Locate the cell with the specified text and output its [X, Y] center coordinate. 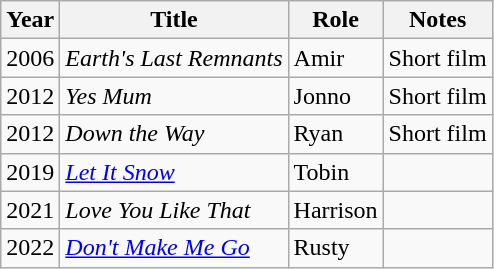
Year [30, 20]
Love You Like That [174, 210]
2019 [30, 172]
2006 [30, 58]
Jonno [336, 96]
Harrison [336, 210]
Ryan [336, 134]
Yes Mum [174, 96]
Notes [438, 20]
Rusty [336, 248]
Role [336, 20]
2022 [30, 248]
Down the Way [174, 134]
Title [174, 20]
Let It Snow [174, 172]
Tobin [336, 172]
Amir [336, 58]
Don't Make Me Go [174, 248]
2021 [30, 210]
Earth's Last Remnants [174, 58]
